Determine the [x, y] coordinate at the center of the cell enclosing the given text.  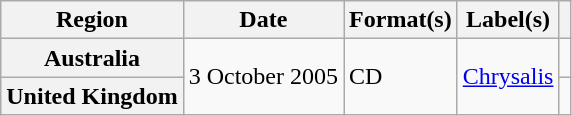
Label(s) [508, 20]
Format(s) [401, 20]
United Kingdom [92, 96]
CD [401, 77]
Region [92, 20]
Chrysalis [508, 77]
Australia [92, 58]
3 October 2005 [263, 77]
Date [263, 20]
